Return the [X, Y] coordinate for the center point of the cell that contains the specified text.  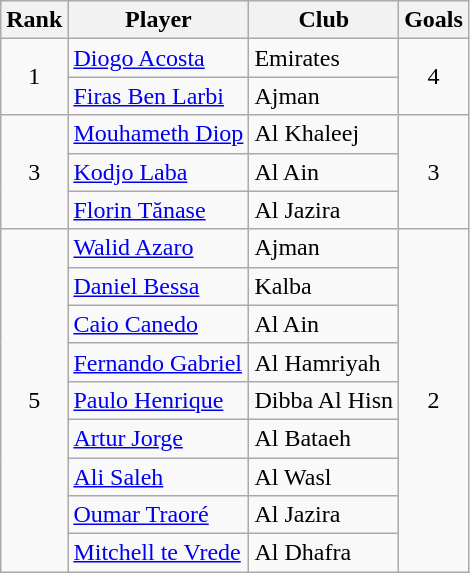
Paulo Henrique [158, 400]
Daniel Bessa [158, 286]
Goals [434, 20]
Walid Azaro [158, 248]
Al Khaleej [324, 134]
Kalba [324, 286]
Club [324, 20]
Oumar Traoré [158, 515]
Artur Jorge [158, 438]
1 [34, 77]
Dibba Al Hisn [324, 400]
Al Dhafra [324, 553]
Al Hamriyah [324, 362]
4 [434, 77]
2 [434, 400]
5 [34, 400]
Al Bataeh [324, 438]
Kodjo Laba [158, 172]
Diogo Acosta [158, 58]
Mouhameth Diop [158, 134]
Player [158, 20]
Mitchell te Vrede [158, 553]
Emirates [324, 58]
Fernando Gabriel [158, 362]
Rank [34, 20]
Al Wasl [324, 477]
Ali Saleh [158, 477]
Florin Tănase [158, 210]
Caio Canedo [158, 324]
Firas Ben Larbi [158, 96]
